Return [x, y] of the center of cell containing provided text 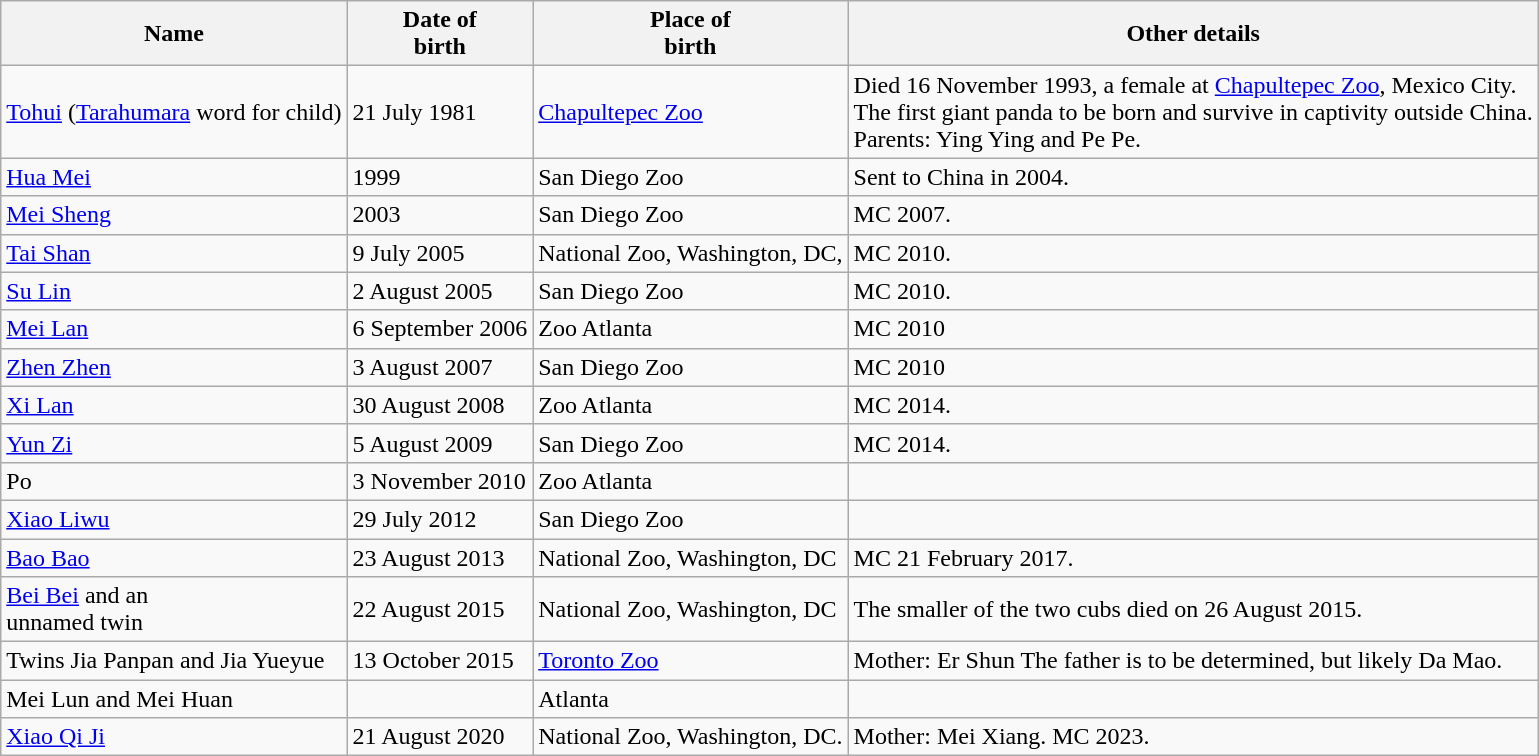
Xi Lan [174, 405]
Mei Sheng [174, 215]
Tai Shan [174, 253]
Hua Mei [174, 177]
Name [174, 34]
Other details [1193, 34]
Su Lin [174, 291]
Mother: Er Shun The father is to be determined, but likely Da Mao. [1193, 661]
1999 [440, 177]
Tohui (Tarahumara word for child) [174, 112]
Atlanta [690, 699]
Zhen Zhen [174, 367]
Twins Jia Panpan and Jia Yueyue [174, 661]
Bei Bei and anunnamed twin [174, 610]
Place ofbirth [690, 34]
MC 21 February 2017. [1193, 557]
22 August 2015 [440, 610]
Mei Lun and Mei Huan [174, 699]
Sent to China in 2004. [1193, 177]
National Zoo, Washington, DC, [690, 253]
Xiao Qi Ji [174, 737]
The smaller of the two cubs died on 26 August 2015. [1193, 610]
Po [174, 481]
National Zoo, Washington, DC. [690, 737]
29 July 2012 [440, 519]
6 September 2006 [440, 329]
3 August 2007 [440, 367]
Chapultepec Zoo [690, 112]
23 August 2013 [440, 557]
Date ofbirth [440, 34]
MC 2007. [1193, 215]
30 August 2008 [440, 405]
2003 [440, 215]
Toronto Zoo [690, 661]
Yun Zi [174, 443]
21 July 1981 [440, 112]
3 November 2010 [440, 481]
5 August 2009 [440, 443]
Bao Bao [174, 557]
9 July 2005 [440, 253]
Mother: Mei Xiang. MC 2023. [1193, 737]
Xiao Liwu [174, 519]
Mei Lan [174, 329]
2 August 2005 [440, 291]
13 October 2015 [440, 661]
21 August 2020 [440, 737]
